Determine the [X, Y] coordinate at the center of the cell enclosing the given text.  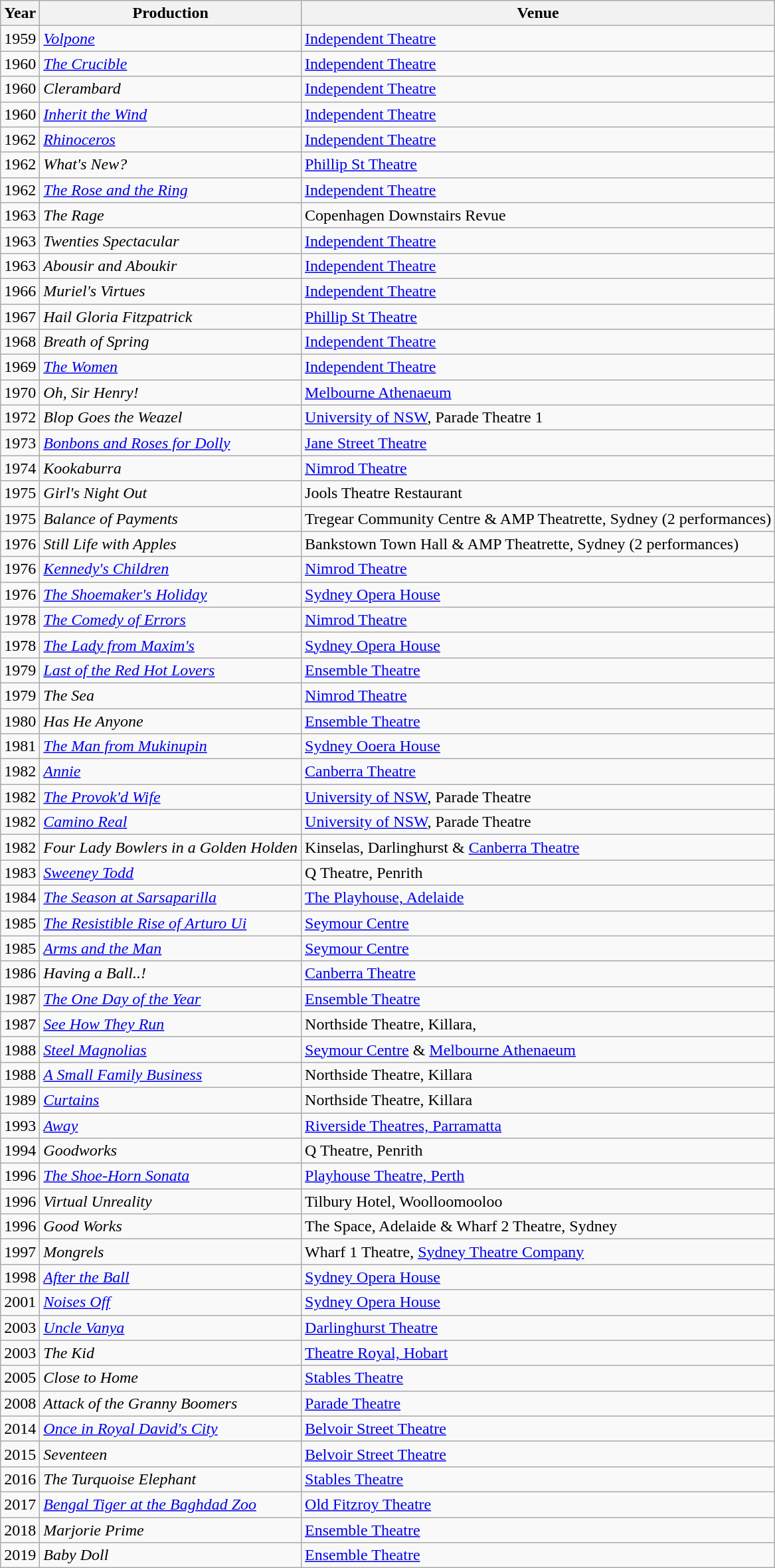
The Shoemaker's Holiday [171, 594]
1972 [20, 418]
Once in Royal David's City [171, 1429]
The Season at Sarsaparilla [171, 898]
Kinselas, Darlinghurst & Canberra Theatre [538, 847]
Away [171, 1126]
The Lady from Maxim's [171, 645]
1980 [20, 721]
The Turquoise Elephant [171, 1479]
Hail Gloria Fitzpatrick [171, 317]
1968 [20, 342]
Good Works [171, 1227]
The One Day of the Year [171, 999]
The Kid [171, 1353]
The Man from Mukinupin [171, 746]
1989 [20, 1100]
Riverside Theatres, Parramatta [538, 1126]
Copenhagen Downstairs Revue [538, 215]
Kennedy's Children [171, 569]
2014 [20, 1429]
Marjorie Prime [171, 1529]
Seventeen [171, 1454]
After the Ball [171, 1277]
Blop Goes the Weazel [171, 418]
1981 [20, 746]
1994 [20, 1151]
The Sea [171, 695]
Jools Theatre Restaurant [538, 493]
The Provok'd Wife [171, 797]
1966 [20, 291]
Having a Ball..! [171, 974]
A Small Family Business [171, 1075]
What's New? [171, 165]
The Shoe-Horn Sonata [171, 1176]
Four Lady Bowlers in a Golden Holden [171, 847]
Kookaburra [171, 468]
Muriel's Virtues [171, 291]
Venue [538, 13]
Has He Anyone [171, 721]
Darlinghurst Theatre [538, 1328]
Breath of Spring [171, 342]
Bankstown Town Hall & AMP Theatrette, Sydney (2 performances) [538, 544]
1993 [20, 1126]
Production [171, 13]
Northside Theatre, Killara, [538, 1024]
Curtains [171, 1100]
Clerambard [171, 89]
Goodworks [171, 1151]
Balance of Payments [171, 519]
Annie [171, 772]
2016 [20, 1479]
Jane Street Theatre [538, 443]
2015 [20, 1454]
Tregear Community Centre & AMP Theatrette, Sydney (2 performances) [538, 519]
1969 [20, 367]
2001 [20, 1302]
Virtual Unreality [171, 1201]
1973 [20, 443]
Oh, Sir Henry! [171, 392]
Still Life with Apples [171, 544]
Theatre Royal, Hobart [538, 1353]
Inherit the Wind [171, 114]
The Crucible [171, 64]
Abousir and Aboukir [171, 266]
The Comedy of Errors [171, 620]
Last of the Red Hot Lovers [171, 670]
Arms and the Man [171, 948]
Uncle Vanya [171, 1328]
Tilbury Hotel, Woolloomooloo [538, 1201]
1984 [20, 898]
Year [20, 13]
2019 [20, 1555]
Twenties Spectacular [171, 240]
2008 [20, 1403]
1983 [20, 873]
Rhinoceros [171, 139]
The Playhouse, Adelaide [538, 898]
See How They Run [171, 1024]
2017 [20, 1504]
The Space, Adelaide & Wharf 2 Theatre, Sydney [538, 1227]
Volpone [171, 39]
University of NSW, Parade Theatre 1 [538, 418]
1970 [20, 392]
Bengal Tiger at the Baghdad Zoo [171, 1504]
The Rage [171, 215]
Wharf 1 Theatre, Sydney Theatre Company [538, 1252]
Noises Off [171, 1302]
1974 [20, 468]
1998 [20, 1277]
Baby Doll [171, 1555]
1967 [20, 317]
Playhouse Theatre, Perth [538, 1176]
Bonbons and Roses for Dolly [171, 443]
Steel Magnolias [171, 1049]
Close to Home [171, 1378]
1959 [20, 39]
2018 [20, 1529]
Sweeney Todd [171, 873]
Mongrels [171, 1252]
Sydney Ooera House [538, 746]
Girl's Night Out [171, 493]
1997 [20, 1252]
Melbourne Athenaeum [538, 392]
The Rose and the Ring [171, 190]
Parade Theatre [538, 1403]
2005 [20, 1378]
The Women [171, 367]
Old Fitzroy Theatre [538, 1504]
The Resistible Rise of Arturo Ui [171, 923]
Camino Real [171, 822]
Seymour Centre & Melbourne Athenaeum [538, 1049]
1986 [20, 974]
Attack of the Granny Boomers [171, 1403]
